Output the [x, y] coordinate of the center of the cell containing the given text.  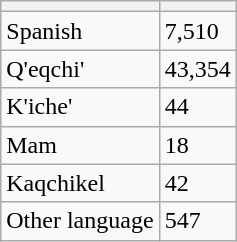
Kaqchikel [80, 183]
44 [198, 107]
Spanish [80, 31]
Q'eqchi' [80, 69]
7,510 [198, 31]
K'iche' [80, 107]
18 [198, 145]
547 [198, 221]
43,354 [198, 69]
Mam [80, 145]
42 [198, 183]
Other language [80, 221]
